From the cell containing the given text, extract its center point as [x, y] coordinate. 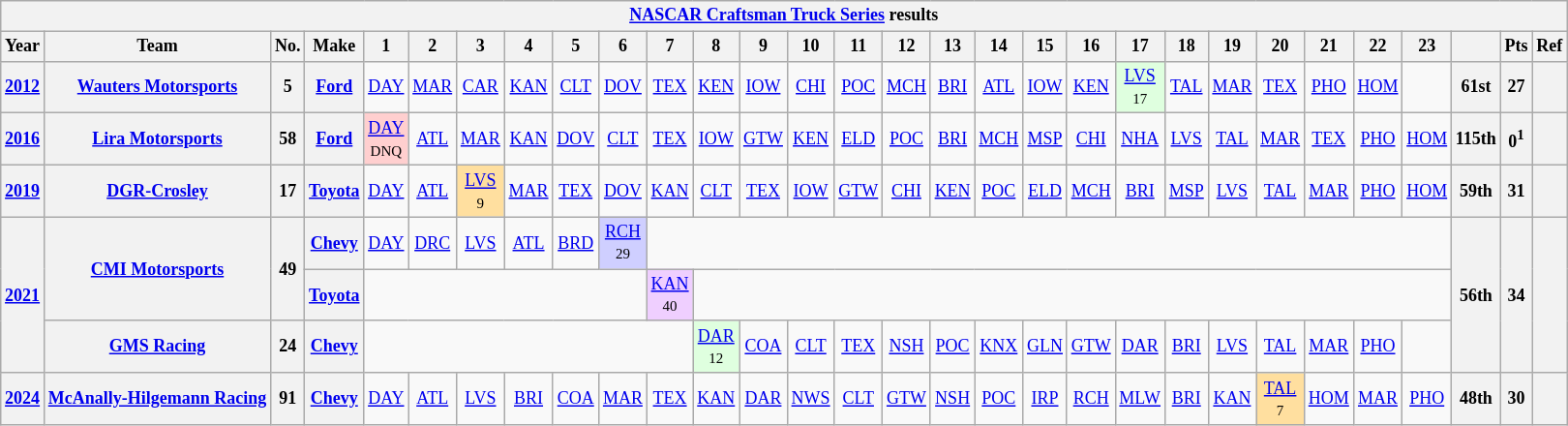
01 [1516, 139]
DGR-Crosley [157, 191]
13 [952, 46]
2 [433, 46]
DAR12 [716, 347]
91 [288, 399]
19 [1232, 46]
2012 [23, 87]
18 [1187, 46]
DRC [433, 243]
LVS9 [481, 191]
1 [386, 46]
30 [1516, 399]
DAYDNQ [386, 139]
56th [1477, 294]
CAR [481, 87]
LVS17 [1140, 87]
16 [1091, 46]
2024 [23, 399]
48th [1477, 399]
3 [481, 46]
58 [288, 139]
Team [157, 46]
22 [1378, 46]
6 [623, 46]
NWS [811, 399]
Make [335, 46]
MLW [1140, 399]
10 [811, 46]
KNX [999, 347]
TAL7 [1281, 399]
21 [1328, 46]
RCH29 [623, 243]
Wauters Motorsports [157, 87]
14 [999, 46]
59th [1477, 191]
IRP [1045, 399]
NASCAR Craftsman Truck Series results [784, 15]
20 [1281, 46]
2021 [23, 294]
2016 [23, 139]
CMI Motorsports [157, 269]
GLN [1045, 347]
No. [288, 46]
8 [716, 46]
Ref [1550, 46]
2019 [23, 191]
GMS Racing [157, 347]
9 [764, 46]
31 [1516, 191]
Pts [1516, 46]
61st [1477, 87]
11 [859, 46]
McAnally-Hilgemann Racing [157, 399]
KAN40 [670, 295]
23 [1427, 46]
34 [1516, 294]
27 [1516, 87]
115th [1477, 139]
4 [528, 46]
49 [288, 269]
24 [288, 347]
12 [907, 46]
RCH [1091, 399]
BRD [576, 243]
15 [1045, 46]
NHA [1140, 139]
Lira Motorsports [157, 139]
7 [670, 46]
Year [23, 46]
